From the cell containing the given text, extract its center point as (X, Y) coordinate. 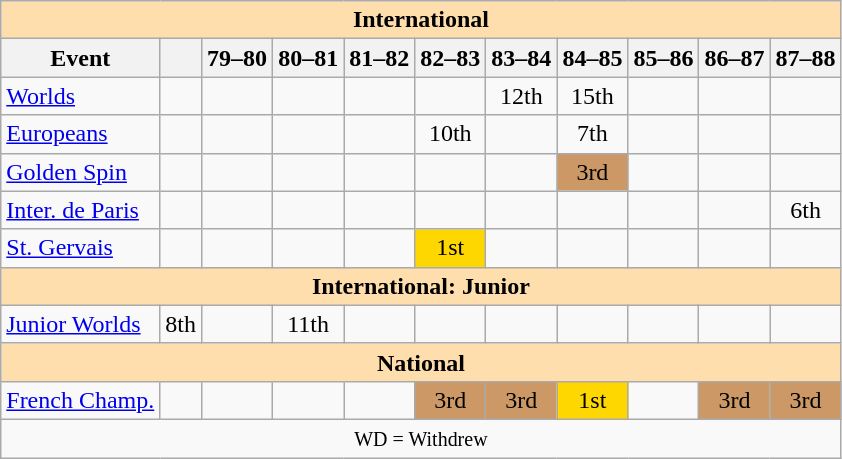
87–88 (806, 58)
International: Junior (421, 286)
11th (308, 324)
84–85 (592, 58)
82–83 (450, 58)
86–87 (734, 58)
10th (450, 134)
6th (806, 210)
Europeans (80, 134)
National (421, 362)
79–80 (238, 58)
81–82 (380, 58)
Event (80, 58)
Inter. de Paris (80, 210)
80–81 (308, 58)
St. Gervais (80, 248)
WD = Withdrew (421, 438)
12th (522, 96)
83–84 (522, 58)
Worlds (80, 96)
15th (592, 96)
French Champ. (80, 400)
International (421, 20)
85–86 (664, 58)
Golden Spin (80, 172)
7th (592, 134)
Junior Worlds (80, 324)
8th (181, 324)
